Search for the cell housing the specified text and yield its (X, Y) center coordinate. 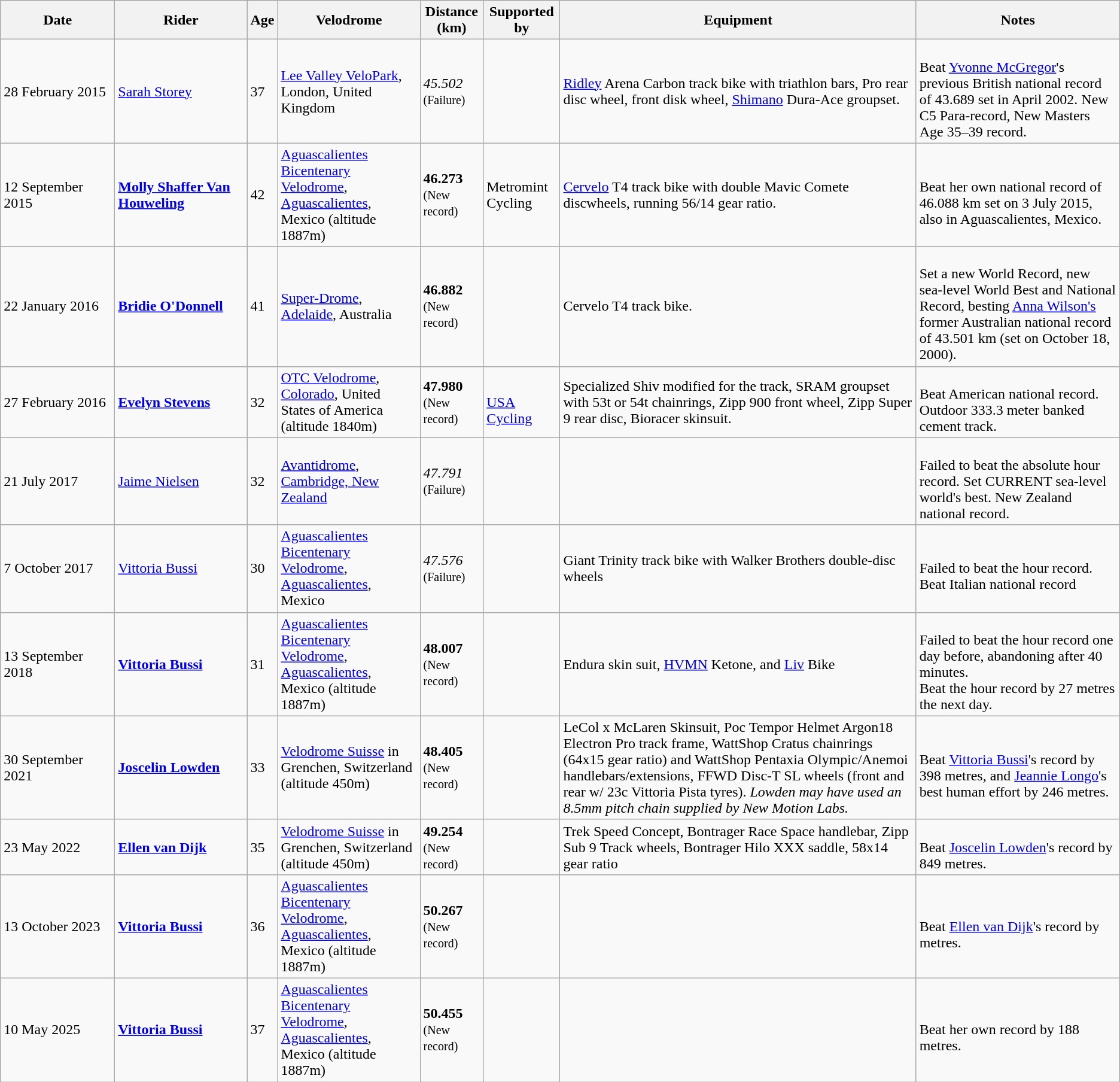
33 (262, 767)
21 July 2017 (57, 481)
50.455 (New record) (452, 1029)
30 (262, 569)
Sarah Storey (181, 91)
22 January 2016 (57, 306)
48.007(New record) (452, 664)
27 February 2016 (57, 402)
Evelyn Stevens (181, 402)
Bridie O'Donnell (181, 306)
Trek Speed Concept, Bontrager Race Space handlebar, Zipp Sub 9 Track wheels, Bontrager Hilo XXX saddle, 58x14 gear ratio (738, 847)
13 October 2023 (57, 926)
Endura skin suit, HVMN Ketone, and Liv Bike (738, 664)
Joscelin Lowden (181, 767)
Beat American national record.Outdoor 333.3 meter banked cement track. (1018, 402)
7 October 2017 (57, 569)
Age (262, 20)
35 (262, 847)
Beat her own national record of 46.088 km set on 3 July 2015, also in Aguascalientes, Mexico. (1018, 195)
Notes (1018, 20)
Aguascalientes Bicentenary Velodrome, Aguascalientes, Mexico (349, 569)
28 February 2015 (57, 91)
Velodrome (349, 20)
Ellen van Dijk (181, 847)
47.791(Failure) (452, 481)
36 (262, 926)
10 May 2025 (57, 1029)
49.254 (New record) (452, 847)
47.980(New record) (452, 402)
Giant Trinity track bike with Walker Brothers double-disc wheels (738, 569)
Specialized Shiv modified for the track, SRAM groupset with 53t or 54t chainrings, Zipp 900 front wheel, Zipp Super 9 rear disc, Bioracer skinsuit. (738, 402)
Beat Joscelin Lowden's record by 849 metres. (1018, 847)
46.273 (New record) (452, 195)
13 September 2018 (57, 664)
Distance (km) (452, 20)
46.882 (New record) (452, 306)
Ridley Arena Carbon track bike with triathlon bars, Pro rear disc wheel, front disk wheel, Shimano Dura-Ace groupset. (738, 91)
Failed to beat the hour record. Beat Italian national record (1018, 569)
Beat Yvonne McGregor's previous British national record of 43.689 set in April 2002. New C5 Para-record, New Masters Age 35–39 record. (1018, 91)
Super-Drome, Adelaide, Australia (349, 306)
12 September 2015 (57, 195)
23 May 2022 (57, 847)
30 September 2021 (57, 767)
Rider (181, 20)
50.267 (New record) (452, 926)
Equipment (738, 20)
Lee Valley VeloPark, London, United Kingdom (349, 91)
31 (262, 664)
Date (57, 20)
Cervelo T4 track bike with double Mavic Comete discwheels, running 56/14 gear ratio. (738, 195)
Avantidrome, Cambridge, New Zealand (349, 481)
Beat her own record by 188 metres. (1018, 1029)
42 (262, 195)
Cervelo T4 track bike. (738, 306)
Failed to beat the hour record one day before, abandoning after 40 minutes.Beat the hour record by 27 metres the next day. (1018, 664)
Metromint Cycling (522, 195)
USA Cycling (522, 402)
Jaime Nielsen (181, 481)
OTC Velodrome, Colorado, United States of America (altitude 1840m) (349, 402)
Failed to beat the absolute hour record. Set CURRENT sea-level world's best. New Zealand national record. (1018, 481)
41 (262, 306)
47.576(Failure) (452, 569)
Supported by (522, 20)
Beat Vittoria Bussi's record by 398 metres, and Jeannie Longo's best human effort by 246 metres. (1018, 767)
48.405 (New record) (452, 767)
Molly Shaffer Van Houweling (181, 195)
Beat Ellen van Dijk's record by metres. (1018, 926)
45.502(Failure) (452, 91)
